Locate the cell with the specified text and output its [x, y] center coordinate. 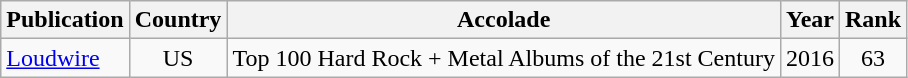
Rank [872, 20]
Accolade [504, 20]
Loudwire [65, 58]
Publication [65, 20]
2016 [810, 58]
US [178, 58]
63 [872, 58]
Top 100 Hard Rock + Metal Albums of the 21st Century [504, 58]
Year [810, 20]
Country [178, 20]
